Return the (X, Y) coordinate for the center point of the cell that contains the specified text.  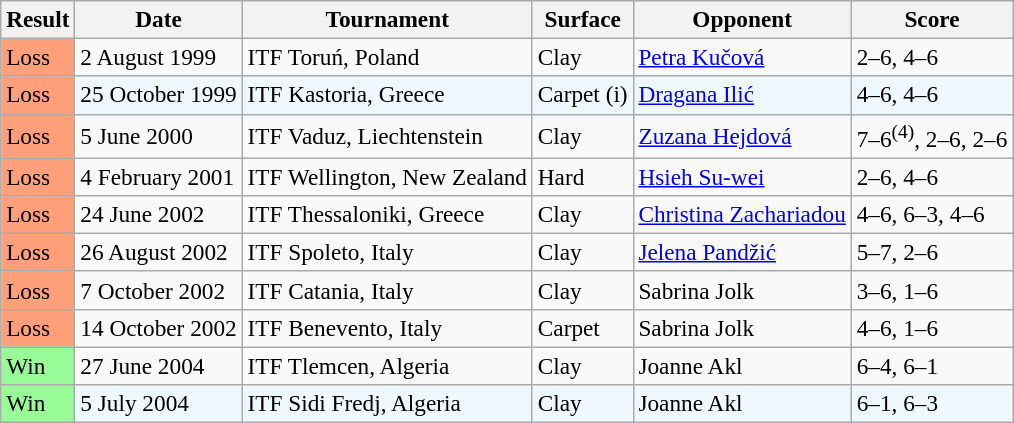
7–6(4), 2–6, 2–6 (932, 136)
5 June 2000 (158, 136)
Date (158, 19)
24 June 2002 (158, 214)
ITF Tlemcen, Algeria (387, 366)
14 October 2002 (158, 328)
Opponent (742, 19)
6–1, 6–3 (932, 403)
ITF Spoleto, Italy (387, 252)
3–6, 1–6 (932, 290)
ITF Wellington, New Zealand (387, 177)
4 February 2001 (158, 177)
4–6, 6–3, 4–6 (932, 214)
Carpet (582, 328)
Score (932, 19)
ITF Thessaloniki, Greece (387, 214)
7 October 2002 (158, 290)
Hsieh Su-wei (742, 177)
5–7, 2–6 (932, 252)
Hard (582, 177)
4–6, 1–6 (932, 328)
Petra Kučová (742, 57)
2 August 1999 (158, 57)
27 June 2004 (158, 366)
Christina Zachariadou (742, 214)
ITF Vaduz, Liechtenstein (387, 136)
ITF Kastoria, Greece (387, 95)
Carpet (i) (582, 95)
ITF Benevento, Italy (387, 328)
25 October 1999 (158, 95)
Result (38, 19)
6–4, 6–1 (932, 366)
26 August 2002 (158, 252)
Surface (582, 19)
5 July 2004 (158, 403)
4–6, 4–6 (932, 95)
ITF Sidi Fredj, Algeria (387, 403)
ITF Catania, Italy (387, 290)
ITF Toruń, Poland (387, 57)
Zuzana Hejdová (742, 136)
Jelena Pandžić (742, 252)
Dragana Ilić (742, 95)
Tournament (387, 19)
